From the cell containing the given text, extract its center point as [x, y] coordinate. 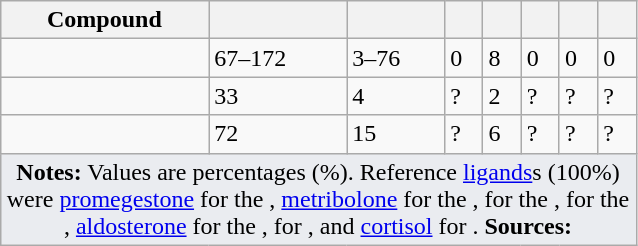
67–172 [278, 58]
15 [396, 134]
3–76 [396, 58]
2 [502, 96]
6 [502, 134]
33 [278, 96]
8 [502, 58]
4 [396, 96]
Compound [104, 20]
72 [278, 134]
